Identify which cell holds the provided text, then report its (X, Y) central coordinate. 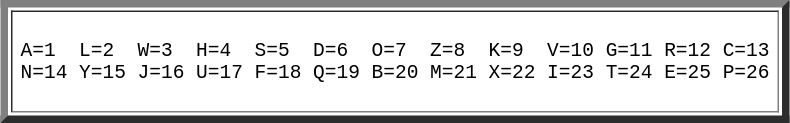
A=1 L=2 W=3 H=4 S=5 D=6 O=7 Z=8 K=9 V=10 G=11 R=12 C=13N=14 Y=15 J=16 U=17 F=18 Q=19 B=20 M=21 X=22 I=23 T=24 E=25 P=26 (396, 61)
